Provide the (x, y) coordinate of the cell's center where the given text is located.  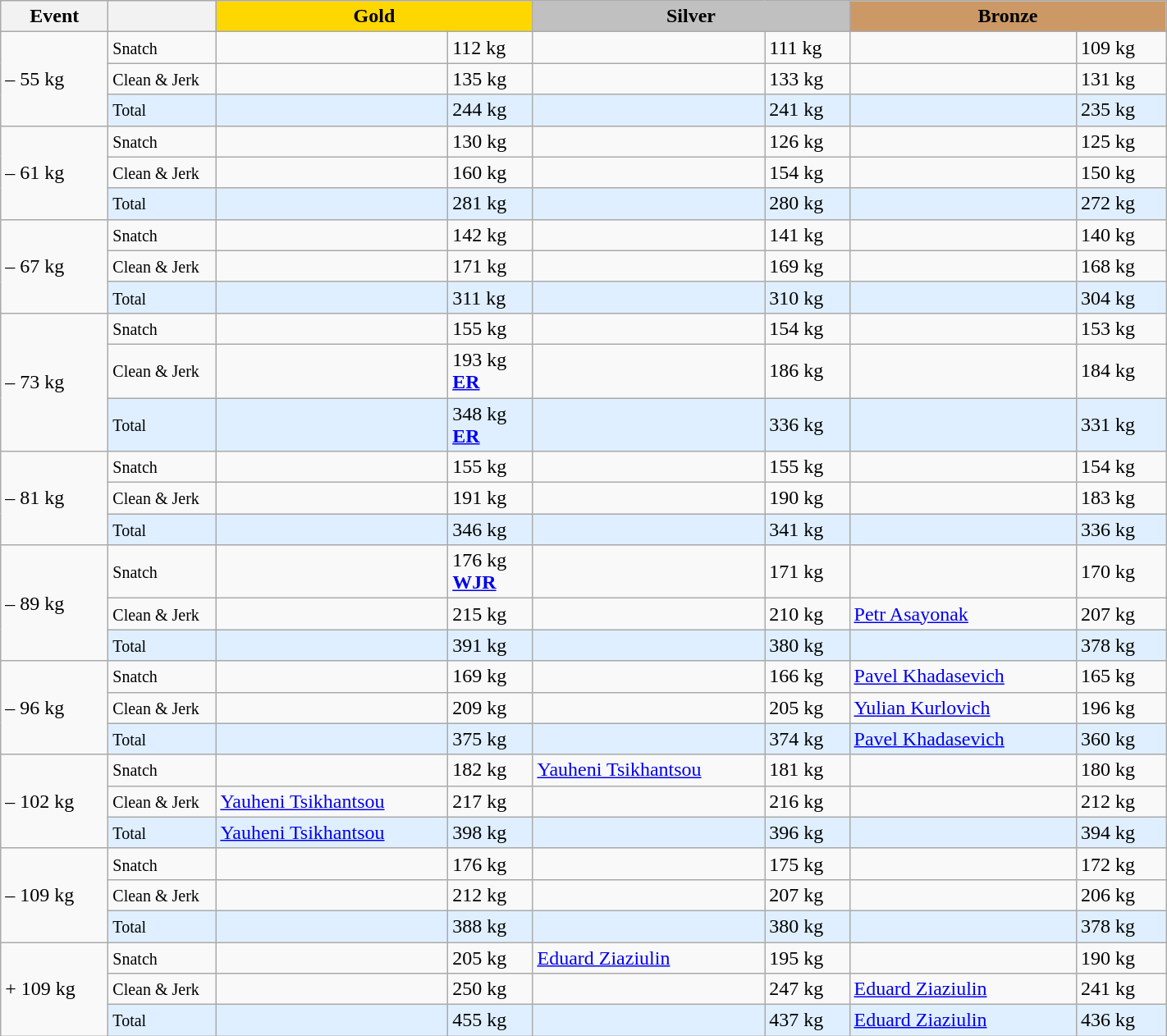
– 55 kg (54, 79)
176 kgWJR (491, 571)
– 109 kg (54, 895)
142 kg (491, 235)
215 kg (491, 614)
195 kg (808, 958)
186 kg (808, 371)
182 kg (491, 770)
109 kg (1121, 48)
193 kgER (491, 371)
– 67 kg (54, 266)
Gold (374, 16)
133 kg (808, 79)
398 kg (491, 832)
165 kg (1121, 676)
360 kg (1121, 739)
310 kg (808, 297)
374 kg (808, 739)
183 kg (1121, 498)
135 kg (491, 79)
166 kg (808, 676)
– 73 kg (54, 382)
375 kg (491, 739)
216 kg (808, 801)
175 kg (808, 864)
Event (54, 16)
Silver (691, 16)
304 kg (1121, 297)
280 kg (808, 204)
209 kg (491, 708)
– 96 kg (54, 708)
172 kg (1121, 864)
455 kg (491, 1020)
217 kg (491, 801)
125 kg (1121, 141)
+ 109 kg (54, 989)
281 kg (491, 204)
– 81 kg (54, 498)
244 kg (491, 110)
437 kg (808, 1020)
272 kg (1121, 204)
160 kg (491, 172)
111 kg (808, 48)
180 kg (1121, 770)
168 kg (1121, 266)
141 kg (808, 235)
– 102 kg (54, 801)
346 kg (491, 529)
331 kg (1121, 424)
140 kg (1121, 235)
176 kg (491, 864)
394 kg (1121, 832)
391 kg (491, 645)
– 61 kg (54, 172)
250 kg (491, 989)
150 kg (1121, 172)
Yulian Kurlovich (963, 708)
Petr Asayonak (963, 614)
341 kg (808, 529)
436 kg (1121, 1020)
126 kg (808, 141)
181 kg (808, 770)
130 kg (491, 141)
– 89 kg (54, 603)
388 kg (491, 926)
153 kg (1121, 328)
170 kg (1121, 571)
396 kg (808, 832)
247 kg (808, 989)
112 kg (491, 48)
Bronze (1008, 16)
184 kg (1121, 371)
210 kg (808, 614)
191 kg (491, 498)
235 kg (1121, 110)
206 kg (1121, 895)
348 kgER (491, 424)
311 kg (491, 297)
196 kg (1121, 708)
131 kg (1121, 79)
